Provide the [x, y] coordinate of the cell's center where the given text is located.  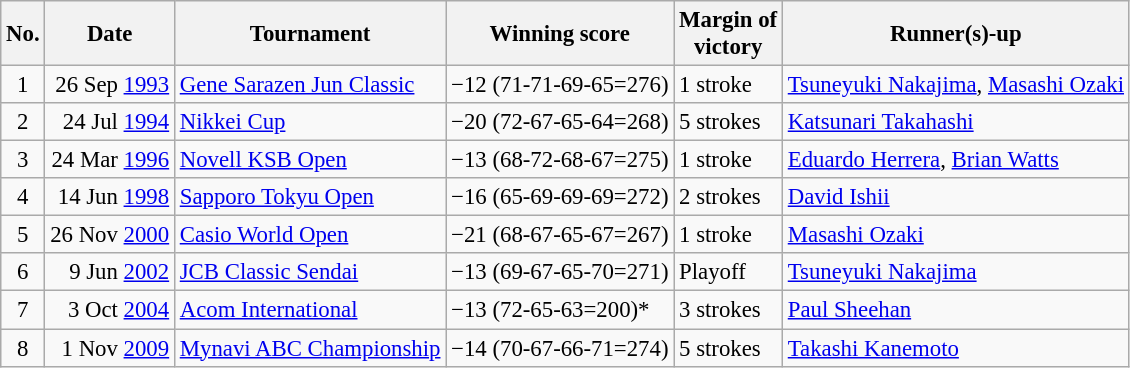
Playoff [728, 273]
Takashi Kanemoto [956, 348]
3 strokes [728, 310]
No. [23, 34]
24 Mar 1996 [110, 160]
26 Sep 1993 [110, 85]
3 Oct 2004 [110, 310]
Casio World Open [310, 235]
Masashi Ozaki [956, 235]
−21 (68-67-65-67=267) [560, 235]
Paul Sheehan [956, 310]
5 [23, 235]
−13 (72-65-63=200)* [560, 310]
Mynavi ABC Championship [310, 348]
2 strokes [728, 197]
8 [23, 348]
Date [110, 34]
24 Jul 1994 [110, 122]
Gene Sarazen Jun Classic [310, 85]
Tournament [310, 34]
Sapporo Tokyu Open [310, 197]
Runner(s)-up [956, 34]
1 [23, 85]
Eduardo Herrera, Brian Watts [956, 160]
Acom International [310, 310]
−12 (71-71-69-65=276) [560, 85]
7 [23, 310]
−14 (70-67-66-71=274) [560, 348]
JCB Classic Sendai [310, 273]
Novell KSB Open [310, 160]
4 [23, 197]
1 Nov 2009 [110, 348]
Margin ofvictory [728, 34]
3 [23, 160]
Nikkei Cup [310, 122]
Winning score [560, 34]
−13 (68-72-68-67=275) [560, 160]
−16 (65-69-69-69=272) [560, 197]
14 Jun 1998 [110, 197]
Tsuneyuki Nakajima, Masashi Ozaki [956, 85]
−13 (69-67-65-70=271) [560, 273]
Katsunari Takahashi [956, 122]
−20 (72-67-65-64=268) [560, 122]
David Ishii [956, 197]
2 [23, 122]
9 Jun 2002 [110, 273]
6 [23, 273]
26 Nov 2000 [110, 235]
Tsuneyuki Nakajima [956, 273]
